Detect which cell encompasses the target text, then output its (x, y) center coordinate. 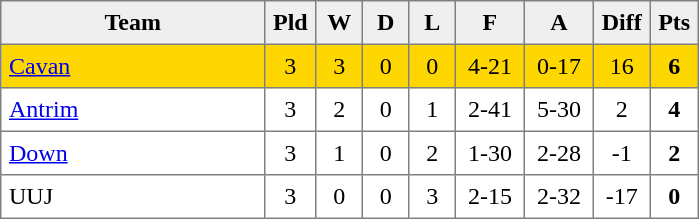
2-28 (558, 153)
2-32 (558, 197)
Antrim (133, 110)
W (339, 23)
1-30 (490, 153)
A (558, 23)
Team (133, 23)
D (385, 23)
2-41 (490, 110)
Pld (290, 23)
0-17 (558, 66)
-1 (621, 153)
UUJ (133, 197)
F (490, 23)
4-21 (490, 66)
4 (674, 110)
Down (133, 153)
-17 (621, 197)
5-30 (558, 110)
Pts (674, 23)
Cavan (133, 66)
L (432, 23)
6 (674, 66)
Diff (621, 23)
2-15 (490, 197)
16 (621, 66)
